From the cell containing the given text, extract its center point as [x, y] coordinate. 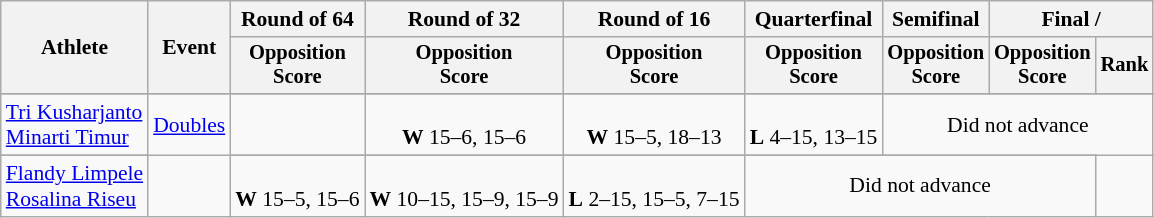
Quarterfinal [814, 19]
Flandy Limpele Rosalina Riseu [74, 186]
Round of 32 [464, 19]
Round of 64 [297, 19]
L 4–15, 13–15 [814, 124]
Event [189, 48]
Final / [1071, 19]
W 15–5, 15–6 [297, 186]
Doubles [189, 124]
W 10–15, 15–9, 15–9 [464, 186]
Rank [1125, 66]
W 15–5, 18–13 [654, 124]
Semifinal [936, 19]
Tri Kusharjanto Minarti Timur [74, 124]
Athlete [74, 48]
W 15–6, 15–6 [464, 124]
L 2–15, 15–5, 7–15 [654, 186]
Round of 16 [654, 19]
